Capture the cell that displays the provided text and extract its [X, Y] central coordinate. 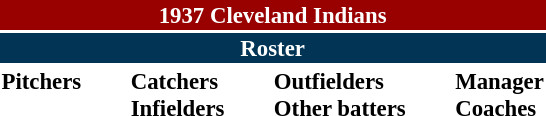
Roster [272, 48]
1937 Cleveland Indians [272, 15]
